Search for the cell housing the specified text and yield its [X, Y] center coordinate. 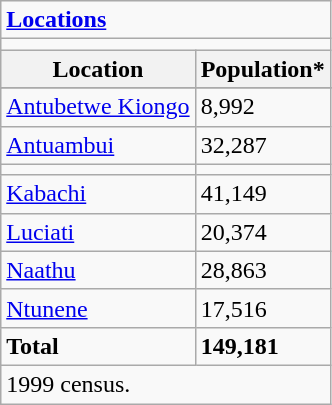
Ntunene [98, 308]
Total [98, 346]
149,181 [262, 346]
20,374 [262, 232]
Naathu [98, 270]
Luciati [98, 232]
Antubetwe Kiongo [98, 107]
17,516 [262, 308]
Locations [166, 20]
Kabachi [98, 194]
41,149 [262, 194]
32,287 [262, 145]
8,992 [262, 107]
28,863 [262, 270]
Antuambui [98, 145]
1999 census. [166, 384]
Location [98, 69]
Population* [262, 69]
